Capture the cell that displays the provided text and extract its (X, Y) central coordinate. 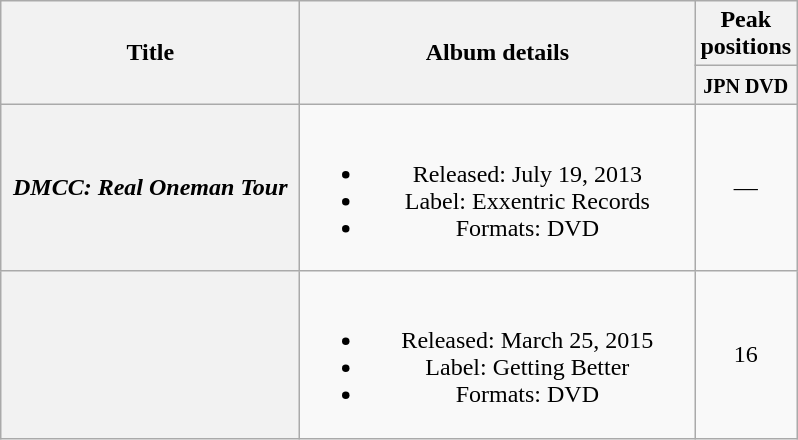
Released: March 25, 2015 Label: Getting BetterFormats: DVD (498, 354)
DMCC: Real Oneman Tour (150, 188)
Released: July 19, 2013 Label: Exxentric RecordsFormats: DVD (498, 188)
JPN DVD (746, 85)
— (746, 188)
16 (746, 354)
Title (150, 52)
Album details (498, 52)
Peak positions (746, 34)
